Scan for the cell matching the given text and deliver its [x, y] coordinate at center. 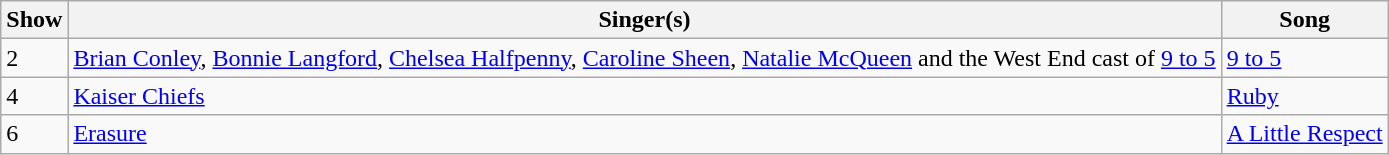
6 [34, 134]
A Little Respect [1304, 134]
9 to 5 [1304, 58]
Erasure [644, 134]
2 [34, 58]
4 [34, 96]
Brian Conley, Bonnie Langford, Chelsea Halfpenny, Caroline Sheen, Natalie McQueen and the West End cast of 9 to 5 [644, 58]
Singer(s) [644, 20]
Ruby [1304, 96]
Song [1304, 20]
Show [34, 20]
Kaiser Chiefs [644, 96]
